Search for the cell housing the specified text and yield its [X, Y] center coordinate. 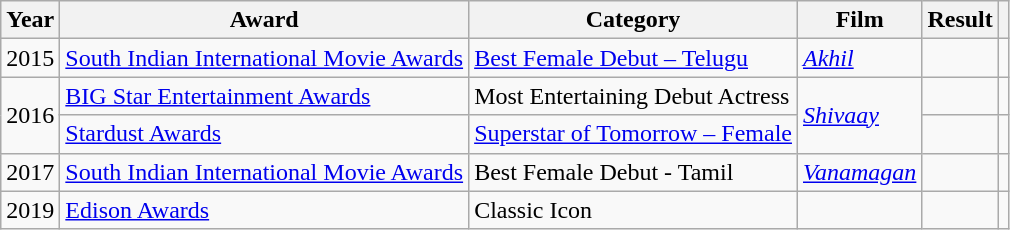
Category [634, 20]
2019 [30, 210]
Result [960, 20]
Superstar of Tomorrow – Female [634, 134]
2015 [30, 58]
Classic Icon [634, 210]
Award [264, 20]
Vanamagan [859, 172]
Best Female Debut – Telugu [634, 58]
2017 [30, 172]
Year [30, 20]
Edison Awards [264, 210]
BIG Star Entertainment Awards [264, 96]
Film [859, 20]
2016 [30, 115]
Akhil [859, 58]
Shivaay [859, 115]
Stardust Awards [264, 134]
Most Entertaining Debut Actress [634, 96]
Best Female Debut - Tamil [634, 172]
